Identify which cell holds the provided text, then report its [X, Y] central coordinate. 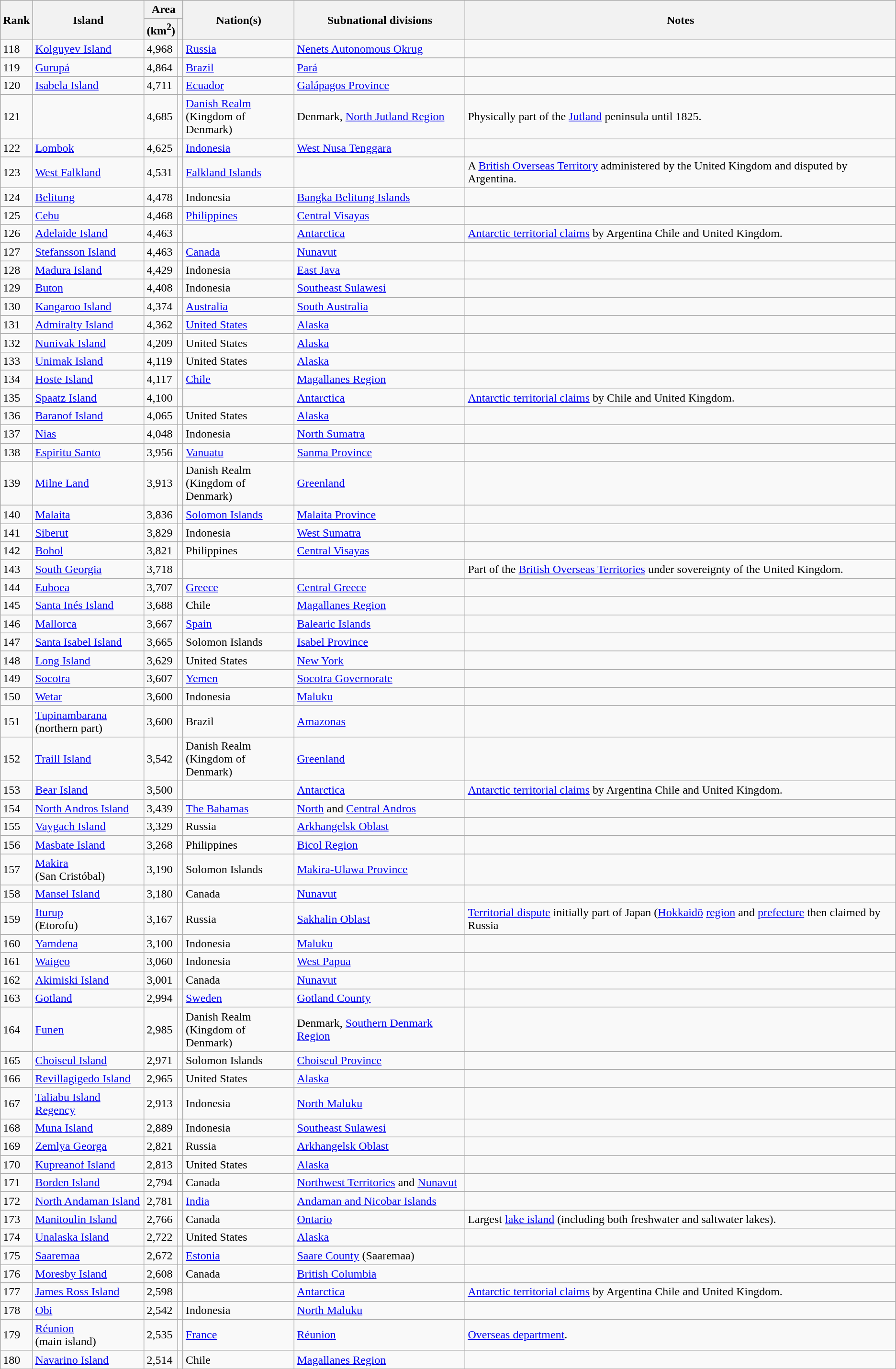
East Java [380, 270]
148 [16, 660]
West Sumatra [380, 533]
3,913 [161, 483]
Spaatz Island [88, 397]
Adelaide Island [88, 234]
3,001 [161, 980]
Territorial dispute initially part of Japan (Hokkaidō region and prefecture then claimed by Russia [681, 919]
140 [16, 515]
Akimiski Island [88, 980]
Wetar [88, 696]
2,608 [161, 1274]
Amazonas [380, 721]
Buton [88, 288]
Nation(s) [238, 20]
Traill Island [88, 759]
Galápagos Province [380, 85]
Admiralty Island [88, 325]
The Bahamas [238, 808]
2,514 [161, 1359]
3,629 [161, 660]
Taliabu Island Regency [88, 1103]
Physically part of the Jutland peninsula until 1825. [681, 117]
166 [16, 1078]
4,362 [161, 325]
157 [16, 869]
3,718 [161, 569]
Belitung [88, 197]
4,065 [161, 415]
4,625 [161, 148]
155 [16, 827]
2,913 [161, 1103]
152 [16, 759]
Vanuatu [238, 452]
2,766 [161, 1219]
Madura Island [88, 270]
2,889 [161, 1128]
125 [16, 215]
South Georgia [88, 569]
4,864 [161, 67]
Ecuador [238, 85]
Yemen [238, 678]
173 [16, 1219]
Réunion(main island) [88, 1335]
North and Central Andros [380, 808]
Nias [88, 434]
4,374 [161, 306]
127 [16, 252]
Euboea [88, 587]
Bear Island [88, 790]
Greece [238, 587]
3,956 [161, 452]
149 [16, 678]
163 [16, 998]
Denmark, Southern Denmark Region [380, 1029]
171 [16, 1183]
121 [16, 117]
136 [16, 415]
162 [16, 980]
Andaman and Nicobar Islands [380, 1201]
145 [16, 606]
Tupinambarana(northern part) [88, 721]
137 [16, 434]
Bicol Region [380, 845]
Mallorca [88, 624]
132 [16, 343]
Sanma Province [380, 452]
122 [16, 148]
Sweden [238, 998]
Gurupá [88, 67]
Moresby Island [88, 1274]
3,100 [161, 943]
2,542 [161, 1310]
Malaita Province [380, 515]
Santa Isabel Island [88, 642]
2,985 [161, 1029]
150 [16, 696]
Long Island [88, 660]
4,478 [161, 197]
Navarino Island [88, 1359]
144 [16, 587]
164 [16, 1029]
129 [16, 288]
Rank [16, 20]
A British Overseas Territory administered by the United Kingdom and disputed by Argentina. [681, 172]
Manitoulin Island [88, 1219]
Unimak Island [88, 361]
139 [16, 483]
Pará [380, 67]
Waigeo [88, 962]
158 [16, 894]
3,190 [161, 869]
4,685 [161, 117]
2,994 [161, 998]
128 [16, 270]
Vaygach Island [88, 827]
156 [16, 845]
4,408 [161, 288]
Denmark, North Jutland Region [380, 117]
2,672 [161, 1256]
Island [88, 20]
123 [16, 172]
North Andaman Island [88, 1201]
147 [16, 642]
2,971 [161, 1060]
Revillagigedo Island [88, 1078]
France [238, 1335]
174 [16, 1237]
172 [16, 1201]
Cebu [88, 215]
Antarctic territorial claims by Chile and United Kingdom. [681, 397]
Nunivak Island [88, 343]
Kupreanof Island [88, 1165]
165 [16, 1060]
North Sumatra [380, 434]
143 [16, 569]
138 [16, 452]
Isabel Province [380, 642]
154 [16, 808]
176 [16, 1274]
Estonia [238, 1256]
Central Greece [380, 587]
4,711 [161, 85]
Nenets Autonomous Okrug [380, 49]
151 [16, 721]
Australia [238, 306]
2,794 [161, 1183]
161 [16, 962]
3,688 [161, 606]
2,965 [161, 1078]
135 [16, 397]
Santa Inés Island [88, 606]
(km2) [161, 30]
Sakhalin Oblast [380, 919]
Baranof Island [88, 415]
168 [16, 1128]
Stefansson Island [88, 252]
160 [16, 943]
Réunion [380, 1335]
180 [16, 1359]
141 [16, 533]
3,707 [161, 587]
Socotra [88, 678]
Saaremaa [88, 1256]
Malaita [88, 515]
153 [16, 790]
Gotland County [380, 998]
Part of the British Overseas Territories under sovereignty of the United Kingdom. [681, 569]
4,468 [161, 215]
Overseas department. [681, 1335]
4,209 [161, 343]
Siberut [88, 533]
Muna Island [88, 1128]
4,048 [161, 434]
Spain [238, 624]
Subnational divisions [380, 20]
Funen [88, 1029]
Northwest Territories and Nunavut [380, 1183]
2,813 [161, 1165]
New York [380, 660]
2,781 [161, 1201]
Choiseul Island [88, 1060]
Bohol [88, 551]
Kolguyev Island [88, 49]
Obi [88, 1310]
Ontario [380, 1219]
4,429 [161, 270]
North Andros Island [88, 808]
Area [164, 10]
178 [16, 1310]
118 [16, 49]
Falkland Islands [238, 172]
Zemlya Georga [88, 1146]
3,665 [161, 642]
175 [16, 1256]
142 [16, 551]
126 [16, 234]
4,531 [161, 172]
Makira-Ulawa Province [380, 869]
3,060 [161, 962]
130 [16, 306]
Gotland [88, 998]
179 [16, 1335]
West Papua [380, 962]
4,968 [161, 49]
120 [16, 85]
3,607 [161, 678]
4,119 [161, 361]
3,667 [161, 624]
James Ross Island [88, 1292]
3,268 [161, 845]
Notes [681, 20]
3,836 [161, 515]
Bangka Belitung Islands [380, 197]
3,542 [161, 759]
3,821 [161, 551]
146 [16, 624]
2,722 [161, 1237]
Kangaroo Island [88, 306]
134 [16, 379]
Hoste Island [88, 379]
3,180 [161, 894]
India [238, 1201]
Choiseul Province [380, 1060]
170 [16, 1165]
British Columbia [380, 1274]
Balearic Islands [380, 624]
Socotra Governorate [380, 678]
Makira(San Cristóbal) [88, 869]
3,329 [161, 827]
4,100 [161, 397]
169 [16, 1146]
Mansel Island [88, 894]
2,821 [161, 1146]
133 [16, 361]
West Nusa Tenggara [380, 148]
124 [16, 197]
Isabela Island [88, 85]
167 [16, 1103]
3,167 [161, 919]
3,500 [161, 790]
119 [16, 67]
Masbate Island [88, 845]
Milne Land [88, 483]
3,439 [161, 808]
159 [16, 919]
Iturup(Etorofu) [88, 919]
2,598 [161, 1292]
Unalaska Island [88, 1237]
South Australia [380, 306]
West Falkland [88, 172]
Yamdena [88, 943]
Espiritu Santo [88, 452]
3,829 [161, 533]
Saare County (Saaremaa) [380, 1256]
4,117 [161, 379]
Lombok [88, 148]
2,535 [161, 1335]
Largest lake island (including both freshwater and saltwater lakes). [681, 1219]
Borden Island [88, 1183]
131 [16, 325]
177 [16, 1292]
